Identify which cell holds the provided text, then report its (x, y) central coordinate. 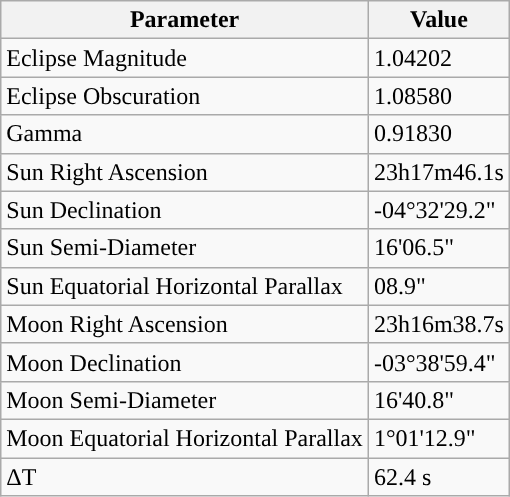
Sun Semi-Diameter (185, 248)
1°01'12.9" (438, 438)
Sun Declination (185, 210)
Sun Equatorial Horizontal Parallax (185, 286)
Value (438, 20)
-03°38'59.4" (438, 362)
Eclipse Obscuration (185, 96)
Moon Declination (185, 362)
Gamma (185, 134)
23h16m38.7s (438, 324)
16'06.5" (438, 248)
62.4 s (438, 477)
0.91830 (438, 134)
1.08580 (438, 96)
08.9" (438, 286)
1.04202 (438, 58)
Eclipse Magnitude (185, 58)
-04°32'29.2" (438, 210)
Parameter (185, 20)
Moon Right Ascension (185, 324)
Moon Semi-Diameter (185, 400)
ΔT (185, 477)
16'40.8" (438, 400)
Moon Equatorial Horizontal Parallax (185, 438)
Sun Right Ascension (185, 172)
23h17m46.1s (438, 172)
